Locate the cell with the specified text and output its [X, Y] center coordinate. 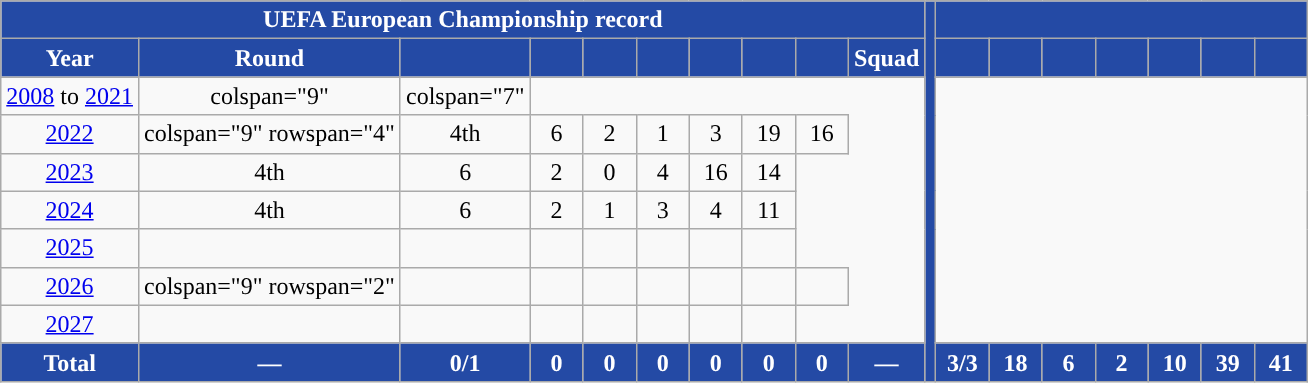
2023 [70, 172]
41 [1280, 362]
18 [1016, 362]
2022 [70, 134]
Total [70, 362]
2024 [70, 210]
UEFA European Championship record [463, 20]
10 [1174, 362]
14 [768, 172]
colspan="7" [465, 96]
3/3 [962, 362]
19 [768, 134]
2027 [70, 324]
Round [269, 58]
Squad [886, 58]
2025 [70, 248]
0/1 [465, 362]
Year [70, 58]
11 [768, 210]
colspan="9" [269, 96]
2026 [70, 286]
colspan="9" rowspan="4" [269, 134]
colspan="9" rowspan="2" [269, 286]
39 [1228, 362]
2008 to 2021 [70, 96]
